Locate the cell with the specified text and output its (x, y) center coordinate. 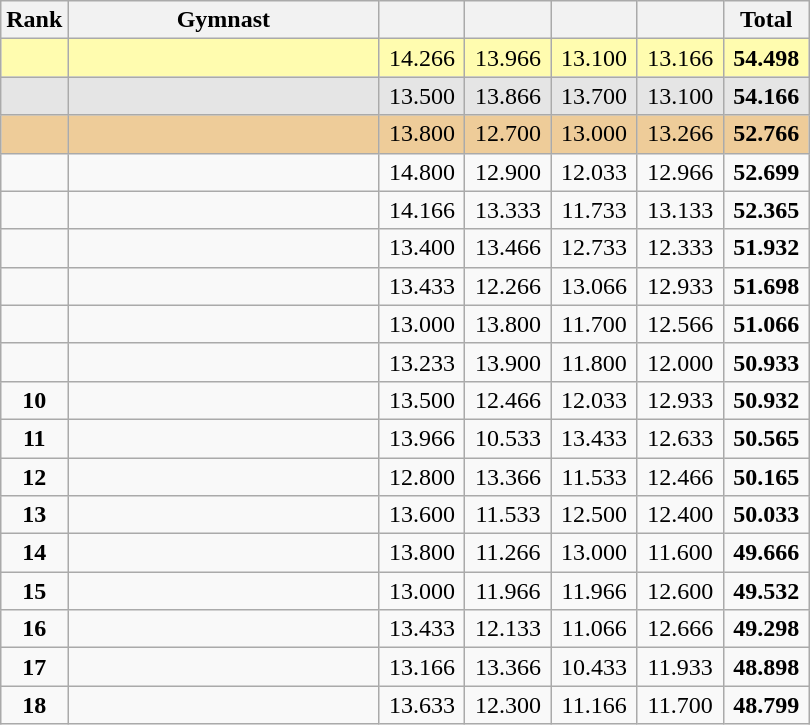
51.698 (766, 286)
11.166 (594, 705)
12.600 (680, 591)
11.800 (594, 362)
12.266 (508, 286)
14.266 (422, 58)
50.933 (766, 362)
12.800 (422, 477)
13.900 (508, 362)
49.666 (766, 553)
14 (34, 553)
13.233 (422, 362)
52.365 (766, 210)
12.333 (680, 248)
52.699 (766, 172)
11.600 (680, 553)
14.800 (422, 172)
12.900 (508, 172)
16 (34, 629)
12.966 (680, 172)
12.700 (508, 134)
12.400 (680, 515)
13.466 (508, 248)
11.266 (508, 553)
Gymnast (224, 20)
13 (34, 515)
48.799 (766, 705)
12.000 (680, 362)
50.565 (766, 438)
13.400 (422, 248)
13.866 (508, 96)
50.033 (766, 515)
12 (34, 477)
54.498 (766, 58)
12.566 (680, 324)
12.500 (594, 515)
48.898 (766, 667)
15 (34, 591)
49.298 (766, 629)
13.266 (680, 134)
18 (34, 705)
13.600 (422, 515)
54.166 (766, 96)
12.633 (680, 438)
Rank (34, 20)
12.133 (508, 629)
13.633 (422, 705)
49.532 (766, 591)
14.166 (422, 210)
52.766 (766, 134)
11.733 (594, 210)
51.932 (766, 248)
51.066 (766, 324)
50.165 (766, 477)
12.666 (680, 629)
12.733 (594, 248)
10 (34, 400)
12.300 (508, 705)
Total (766, 20)
50.932 (766, 400)
11.066 (594, 629)
17 (34, 667)
10.533 (508, 438)
13.333 (508, 210)
13.066 (594, 286)
10.433 (594, 667)
11.933 (680, 667)
13.700 (594, 96)
13.133 (680, 210)
11 (34, 438)
